Output the [X, Y] coordinate of the center of the cell containing the given text.  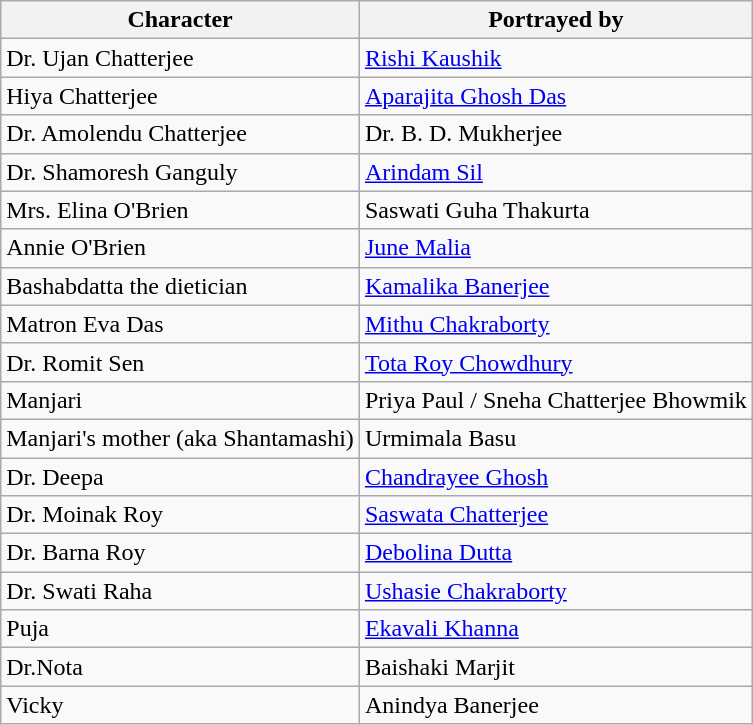
Matron Eva Das [180, 324]
Dr. Barna Roy [180, 553]
Chandrayee Ghosh [556, 477]
Dr. Ujan Chatterjee [180, 58]
Dr.Nota [180, 667]
Arindam Sil [556, 172]
Hiya Chatterjee [180, 96]
Annie O'Brien [180, 248]
Manjari's mother (aka Shantamashi) [180, 438]
Dr. Deepa [180, 477]
Dr. Swati Raha [180, 591]
Debolina Dutta [556, 553]
Mithu Chakraborty [556, 324]
Saswati Guha Thakurta [556, 210]
Priya Paul / Sneha Chatterjee Bhowmik [556, 400]
Mrs. Elina O'Brien [180, 210]
Dr. Shamoresh Ganguly [180, 172]
Ekavali Khanna [556, 629]
Character [180, 20]
Dr. Romit Sen [180, 362]
Saswata Chatterjee [556, 515]
Aparajita Ghosh Das [556, 96]
Ushasie Chakraborty [556, 591]
Vicky [180, 705]
Baishaki Marjit [556, 667]
Bashabdatta the dietician [180, 286]
Puja [180, 629]
Urmimala Basu [556, 438]
Kamalika Banerjee [556, 286]
Dr. B. D. Mukherjee [556, 134]
Dr. Moinak Roy [180, 515]
Portrayed by [556, 20]
Anindya Banerjee [556, 705]
Dr. Amolendu Chatterjee [180, 134]
Manjari [180, 400]
Rishi Kaushik [556, 58]
June Malia [556, 248]
Tota Roy Chowdhury [556, 362]
